Pinpoint the cell where the given text exists, returning its [X, Y] midpoint coordinate. 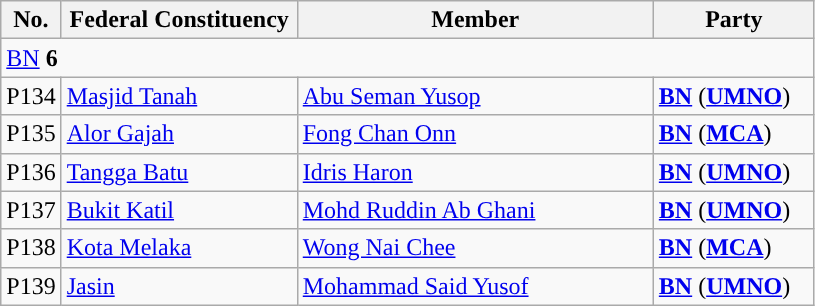
No. [31, 20]
Tangga Batu [179, 172]
Jasin [179, 286]
BN 6 [408, 58]
Federal Constituency [179, 20]
Kota Melaka [179, 248]
P138 [31, 248]
P135 [31, 134]
Masjid Tanah [179, 96]
Bukit Katil [179, 210]
P136 [31, 172]
P134 [31, 96]
Mohd Ruddin Ab Ghani [475, 210]
Alor Gajah [179, 134]
Idris Haron [475, 172]
Wong Nai Chee [475, 248]
Abu Seman Yusop [475, 96]
P137 [31, 210]
Party [734, 20]
Mohammad Said Yusof [475, 286]
Member [475, 20]
Fong Chan Onn [475, 134]
P139 [31, 286]
